Detect which cell encompasses the target text, then output its (X, Y) center coordinate. 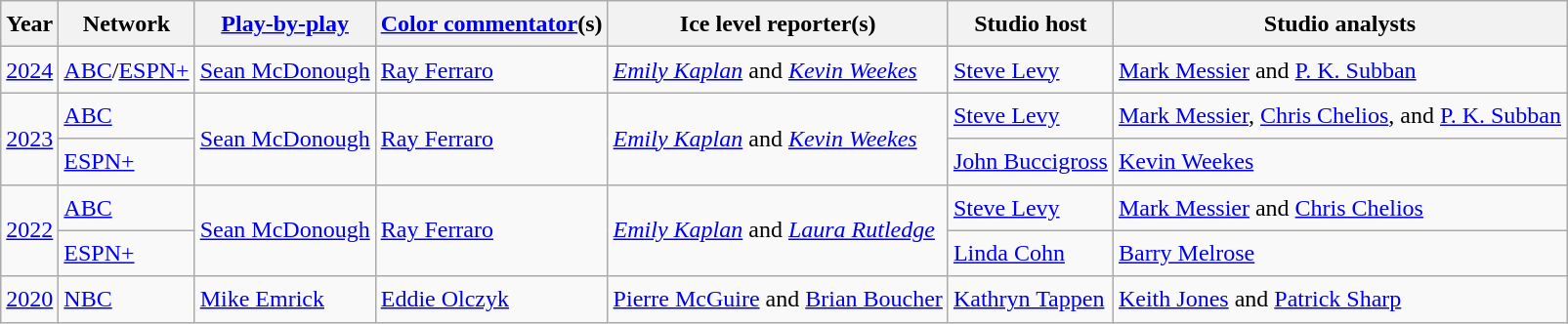
Emily Kaplan and Laura Rutledge (778, 230)
Studio host (1030, 23)
Eddie Olczyk (491, 299)
Keith Jones and Patrick Sharp (1339, 299)
Ice level reporter(s) (778, 23)
John Buccigross (1030, 162)
2020 (29, 299)
Year (29, 23)
Mike Emrick (285, 299)
Play-by-play (285, 23)
2022 (29, 230)
ABC/ESPN+ (127, 70)
Color commentator(s) (491, 23)
Mark Messier and P. K. Subban (1339, 70)
Barry Melrose (1339, 254)
Pierre McGuire and Brian Boucher (778, 299)
Mark Messier, Chris Chelios, and P. K. Subban (1339, 115)
Linda Cohn (1030, 254)
Network (127, 23)
Mark Messier and Chris Chelios (1339, 207)
Kevin Weekes (1339, 162)
Studio analysts (1339, 23)
2023 (29, 139)
NBC (127, 299)
2024 (29, 70)
Kathryn Tappen (1030, 299)
